Capture the cell that displays the provided text and extract its (X, Y) central coordinate. 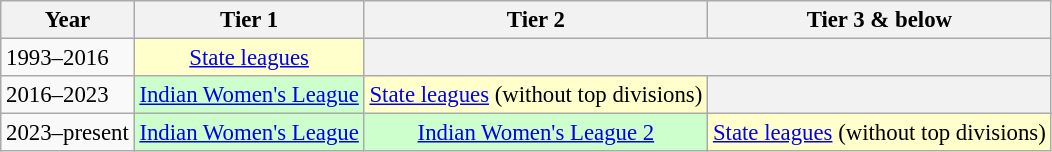
Tier 3 & below (880, 20)
State leagues (249, 58)
Indian Women's League 2 (536, 133)
2016–2023 (68, 95)
Tier 2 (536, 20)
2023–present (68, 133)
Tier 1 (249, 20)
Year (68, 20)
1993–2016 (68, 58)
